Pinpoint the cell where the given text exists, returning its (x, y) midpoint coordinate. 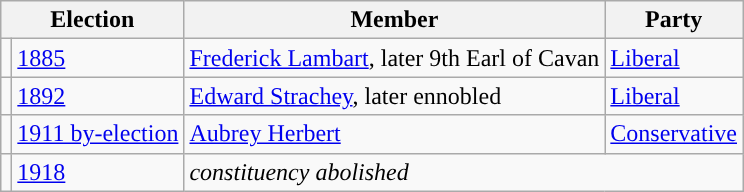
constituency abolished (464, 172)
1918 (98, 172)
Election (92, 20)
Frederick Lambart, later 9th Earl of Cavan (394, 58)
Conservative (674, 134)
1885 (98, 58)
1911 by-election (98, 134)
1892 (98, 96)
Party (674, 20)
Edward Strachey, later ennobled (394, 96)
Member (394, 20)
Aubrey Herbert (394, 134)
